Determine the (X, Y) coordinate at the center of the cell enclosing the given text.  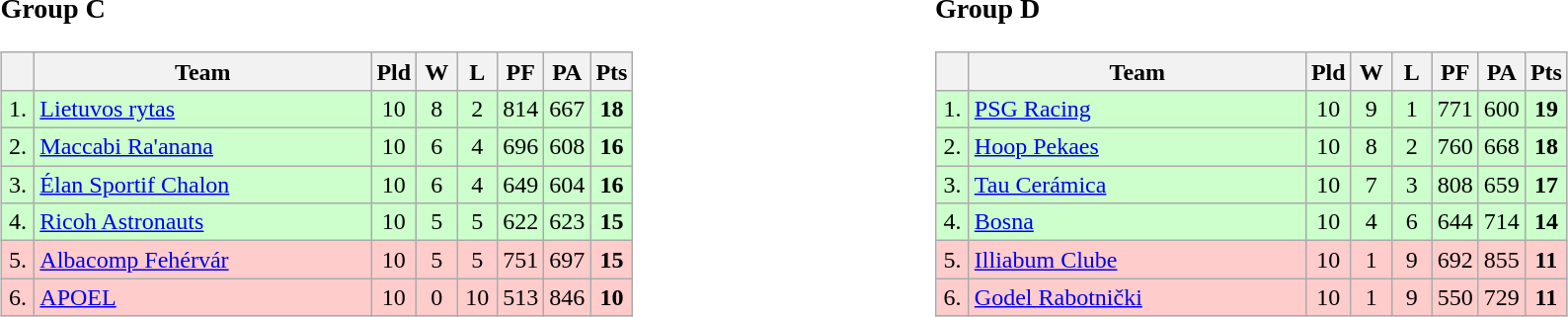
855 (1501, 260)
Bosna (1137, 222)
19 (1546, 109)
668 (1501, 147)
771 (1455, 109)
Albacomp Fehérvár (203, 260)
649 (521, 185)
604 (567, 185)
7 (1371, 185)
3 (1412, 185)
17 (1546, 185)
659 (1501, 185)
Illiabum Clube (1137, 260)
760 (1455, 147)
Maccabi Ra'anana (203, 147)
APOEL (203, 297)
846 (567, 297)
550 (1455, 297)
14 (1546, 222)
Élan Sportif Chalon (203, 185)
644 (1455, 222)
608 (567, 147)
714 (1501, 222)
814 (521, 109)
Tau Cerámica (1137, 185)
Godel Rabotnički (1137, 297)
623 (567, 222)
696 (521, 147)
622 (521, 222)
513 (521, 297)
751 (521, 260)
692 (1455, 260)
667 (567, 109)
PSG Racing (1137, 109)
697 (567, 260)
600 (1501, 109)
729 (1501, 297)
808 (1455, 185)
Hoop Pekaes (1137, 147)
0 (436, 297)
Lietuvos rytas (203, 109)
Ricoh Astronauts (203, 222)
